Return the [x, y] coordinate for the center point of the cell that contains the specified text.  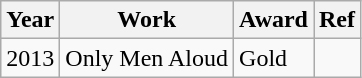
Only Men Aloud [147, 58]
2013 [30, 58]
Gold [274, 58]
Award [274, 20]
Work [147, 20]
Ref [338, 20]
Year [30, 20]
